Locate the cell with the specified text and output its (X, Y) center coordinate. 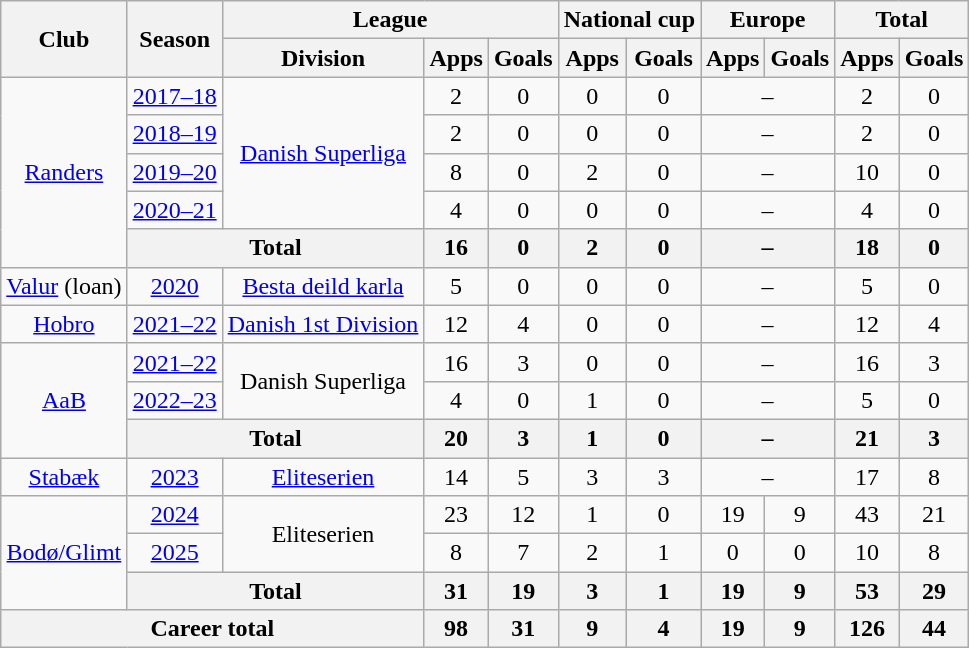
17 (867, 477)
7 (523, 553)
Division (323, 58)
Danish 1st Division (323, 324)
Career total (212, 629)
44 (934, 629)
Club (64, 39)
2017–18 (174, 96)
2022–23 (174, 400)
126 (867, 629)
AaB (64, 400)
43 (867, 515)
23 (456, 515)
2025 (174, 553)
18 (867, 248)
20 (456, 438)
Europe (768, 20)
Stabæk (64, 477)
29 (934, 591)
2018–19 (174, 134)
Bodø/Glimt (64, 553)
2019–20 (174, 172)
2020–21 (174, 210)
2020 (174, 286)
2023 (174, 477)
Valur (loan) (64, 286)
2024 (174, 515)
Season (174, 39)
Hobro (64, 324)
Besta deild karla (323, 286)
98 (456, 629)
League (390, 20)
National cup (629, 20)
53 (867, 591)
Randers (64, 172)
14 (456, 477)
